Extract the [X, Y] coordinate from the center of the cell holding the provided text.  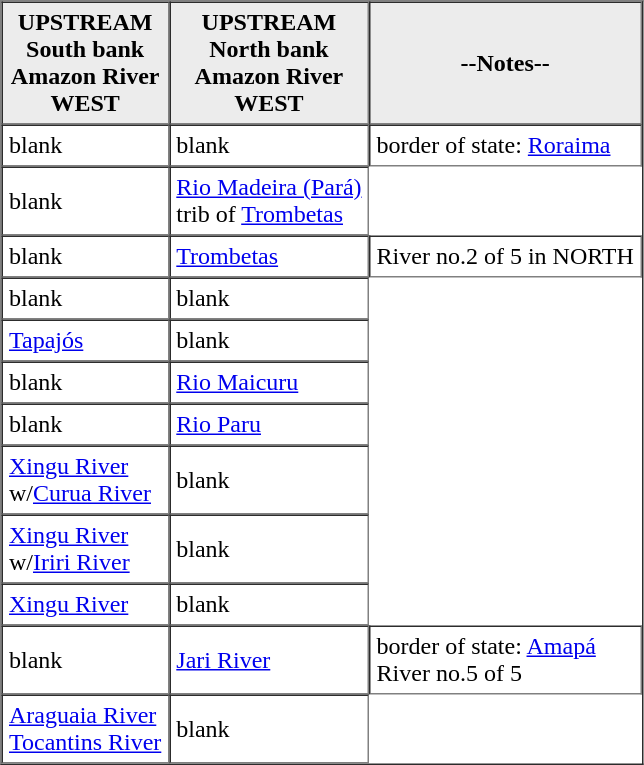
Rio Madeira (Pará)trib of Trombetas [269, 200]
border of state: AmapáRiver no.5 of 5 [505, 660]
Jari River [269, 660]
Xingu Riverw/Iriri River [86, 548]
Araguaia RiverTocantins River [86, 728]
Trombetas [269, 257]
Xingu River [86, 605]
Rio Maicuru [269, 383]
UPSTREAMNorth bankAmazon RiverWEST [269, 64]
Tapajós [86, 341]
UPSTREAMSouth bankAmazon RiverWEST [86, 64]
border of state: Roraima [505, 145]
Xingu Riverw/Curua River [86, 480]
Rio Paru [269, 425]
River no.2 of 5 in NORTH [505, 257]
--Notes-- [505, 64]
